Identify which cell holds the provided text, then report its [x, y] central coordinate. 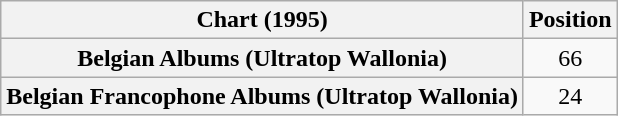
Position [570, 20]
66 [570, 58]
Belgian Albums (Ultratop Wallonia) [262, 58]
Chart (1995) [262, 20]
Belgian Francophone Albums (Ultratop Wallonia) [262, 96]
24 [570, 96]
